Capture the cell that displays the provided text and extract its [X, Y] central coordinate. 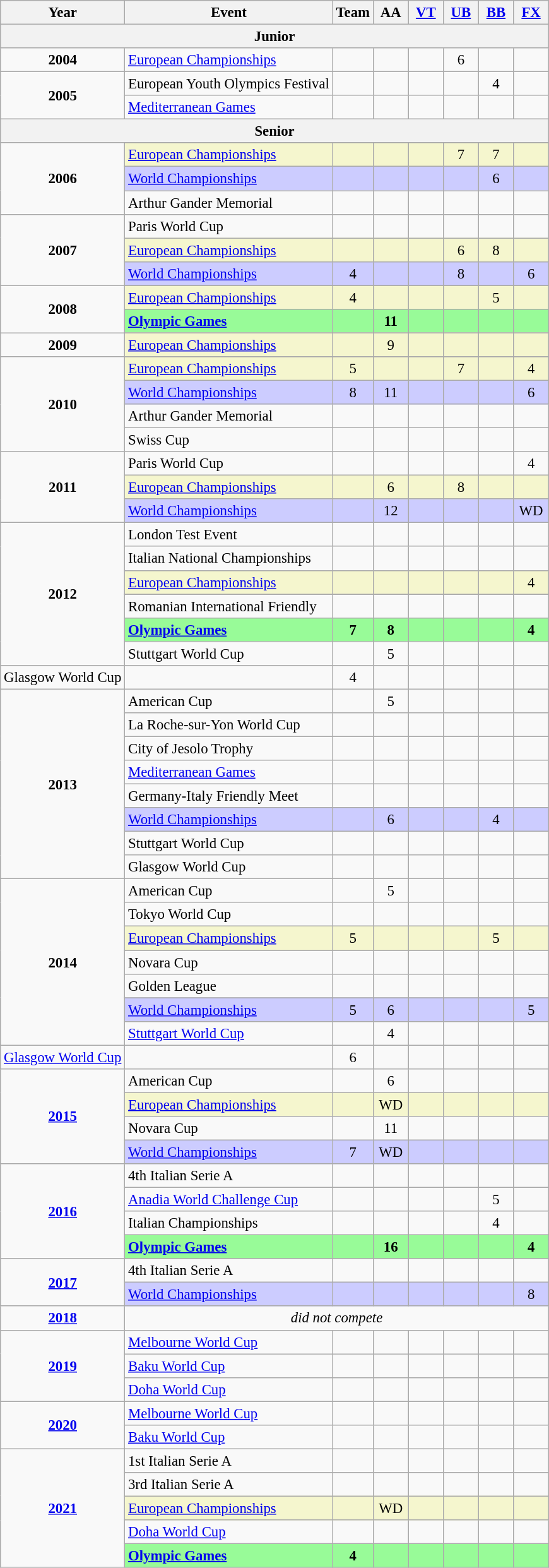
FX [531, 13]
2005 [63, 96]
Italian National Championships [229, 559]
La Roche-sur-Yon World Cup [229, 725]
12 [391, 511]
Team [353, 13]
Junior [275, 37]
2010 [63, 404]
2008 [63, 309]
2020 [63, 1425]
2006 [63, 178]
1st Italian Serie A [229, 1461]
City of Jesolo Trophy [229, 748]
2017 [63, 1282]
2009 [63, 345]
2012 [63, 594]
16 [391, 1247]
Tokyo World Cup [229, 915]
Italian Championships [229, 1223]
Event [229, 13]
UB [461, 13]
2004 [63, 60]
Golden League [229, 986]
2011 [63, 488]
Anadia World Challenge Cup [229, 1200]
European Youth Olympics Festival [229, 84]
2014 [63, 962]
did not compete [337, 1319]
2013 [63, 784]
VT [426, 13]
Germany-Italy Friendly Meet [229, 796]
London Test Event [229, 535]
Senior [275, 131]
9 [391, 345]
BB [496, 13]
2016 [63, 1211]
Year [63, 13]
3rd Italian Serie A [229, 1485]
2007 [63, 250]
2019 [63, 1365]
Swiss Cup [229, 440]
2018 [63, 1319]
2021 [63, 1508]
Romanian International Friendly [229, 606]
AA [391, 13]
2015 [63, 1116]
